From the cell containing the given text, extract its center point as [x, y] coordinate. 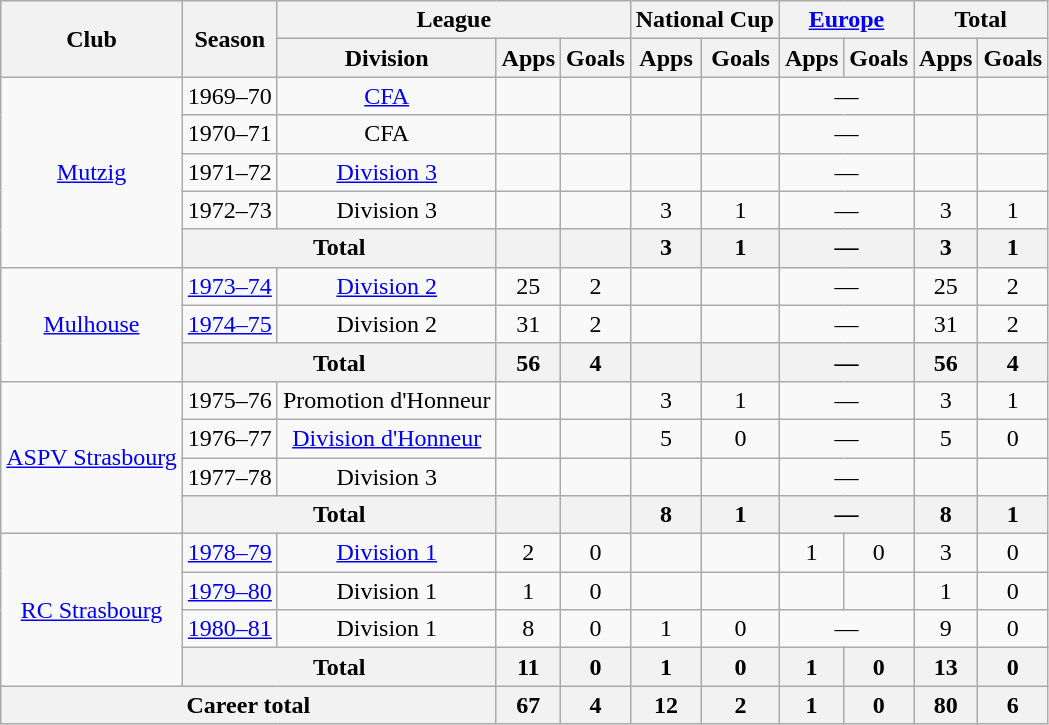
1980–81 [230, 629]
1978–79 [230, 553]
Promotion d'Honneur [386, 400]
67 [528, 705]
1974–75 [230, 324]
1973–74 [230, 286]
13 [946, 667]
ASPV Strasbourg [92, 457]
Club [92, 39]
1972–73 [230, 210]
Mulhouse [92, 324]
Europe [846, 20]
1971–72 [230, 172]
1969–70 [230, 96]
Division [386, 58]
RC Strasbourg [92, 610]
Mutzig [92, 172]
League [454, 20]
9 [946, 629]
1976–77 [230, 438]
1977–78 [230, 477]
6 [1013, 705]
1970–71 [230, 134]
80 [946, 705]
Division d'Honneur [386, 438]
1975–76 [230, 400]
12 [666, 705]
1979–80 [230, 591]
11 [528, 667]
National Cup [704, 20]
Season [230, 39]
Career total [248, 705]
